Pinpoint the cell where the given text exists, returning its (X, Y) midpoint coordinate. 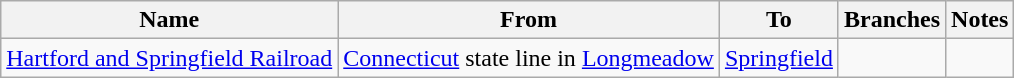
Connecticut state line in Longmeadow (529, 58)
From (529, 20)
Branches (892, 20)
Hartford and Springfield Railroad (170, 58)
Name (170, 20)
Notes (980, 20)
To (778, 20)
Springfield (778, 58)
